Determine the [X, Y] coordinate at the center of the cell enclosing the given text.  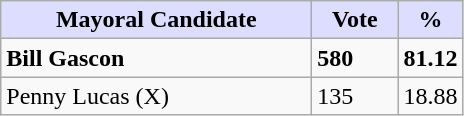
Mayoral Candidate [156, 20]
% [430, 20]
135 [355, 96]
18.88 [430, 96]
Vote [355, 20]
Bill Gascon [156, 58]
81.12 [430, 58]
Penny Lucas (X) [156, 96]
580 [355, 58]
